Output the [x, y] coordinate of the center of the cell containing the given text.  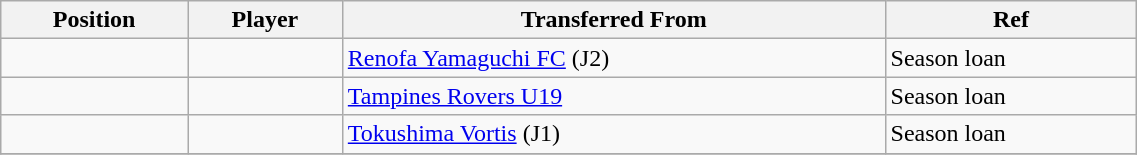
Tokushima Vortis (J1) [614, 134]
Tampines Rovers U19 [614, 96]
Player [266, 20]
Transferred From [614, 20]
Renofa Yamaguchi FC (J2) [614, 58]
Position [94, 20]
Ref [1011, 20]
